Locate the cell with the specified text and output its (X, Y) center coordinate. 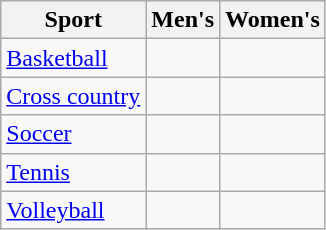
Volleyball (74, 210)
Cross country (74, 96)
Basketball (74, 58)
Soccer (74, 134)
Men's (183, 20)
Women's (273, 20)
Sport (74, 20)
Tennis (74, 172)
